Find where the given text appears and provide that cell's center as [X, Y] coordinate. 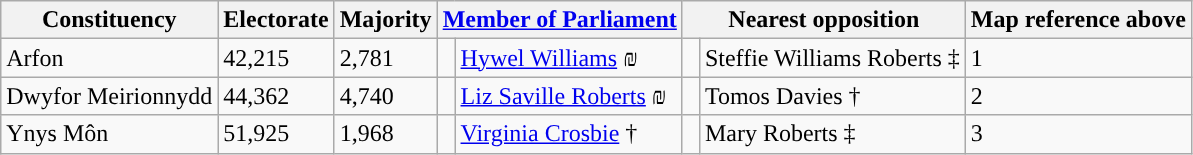
Ynys Môn [110, 134]
Nearest opposition [824, 20]
Hywel Williams ₪ [568, 58]
2 [1078, 96]
Virginia Crosbie † [568, 134]
1,968 [386, 134]
51,925 [276, 134]
44,362 [276, 96]
Tomos Davies † [832, 96]
Majority [386, 20]
4,740 [386, 96]
3 [1078, 134]
Map reference above [1078, 20]
Liz Saville Roberts ₪ [568, 96]
Member of Parliament [560, 20]
42,215 [276, 58]
1 [1078, 58]
Constituency [110, 20]
Dwyfor Meirionnydd [110, 96]
Arfon [110, 58]
Electorate [276, 20]
Mary Roberts ‡ [832, 134]
2,781 [386, 58]
Steffie Williams Roberts ‡ [832, 58]
